Scan for the cell matching the given text and deliver its [X, Y] coordinate at center. 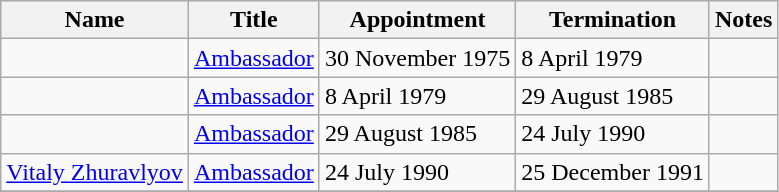
Title [254, 20]
Appointment [417, 20]
Termination [613, 20]
Notes [743, 20]
Name [95, 20]
30 November 1975 [417, 58]
25 December 1991 [613, 172]
Vitaly Zhuravlyov [95, 172]
